Pinpoint the cell where the given text exists, returning its [X, Y] midpoint coordinate. 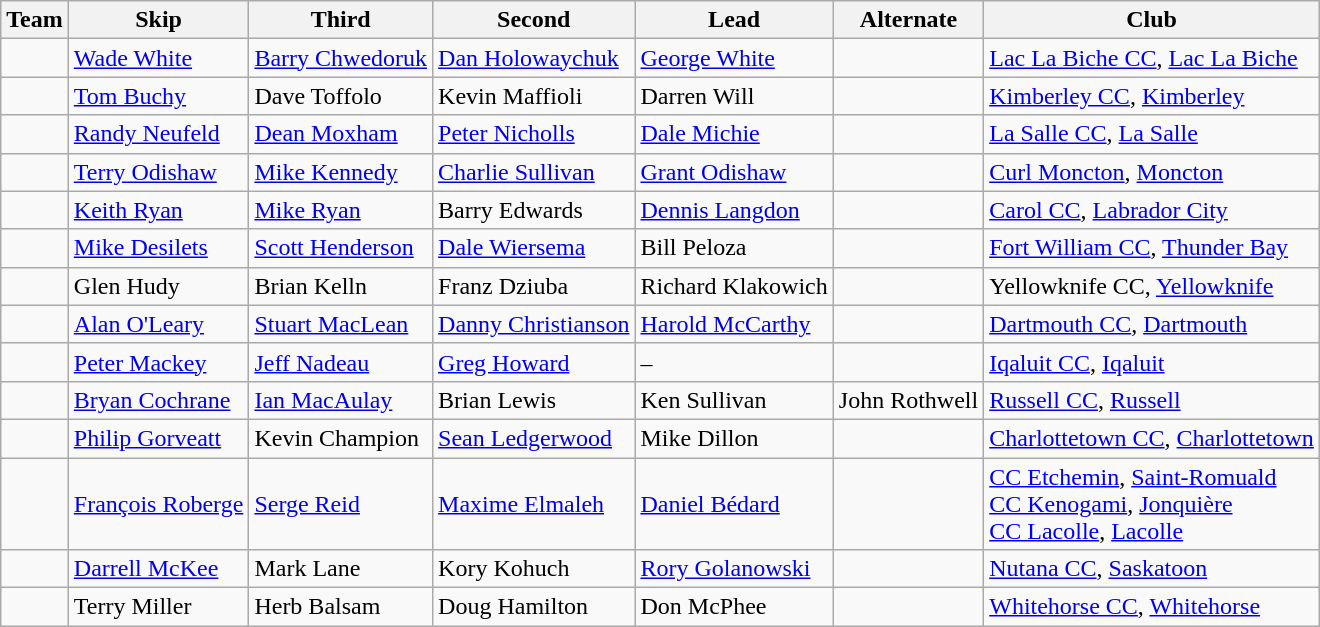
Ken Sullivan [734, 400]
Brian Kelln [341, 286]
Barry Edwards [534, 210]
François Roberge [158, 504]
Don McPhee [734, 607]
Club [1152, 20]
Fort William CC, Thunder Bay [1152, 248]
John Rothwell [908, 400]
Grant Odishaw [734, 172]
Sean Ledgerwood [534, 438]
Danny Christianson [534, 324]
Mike Dillon [734, 438]
Peter Nicholls [534, 134]
Herb Balsam [341, 607]
Charlie Sullivan [534, 172]
Jeff Nadeau [341, 362]
CC Etchemin, Saint-Romuald CC Kenogami, Jonquière CC Lacolle, Lacolle [1152, 504]
Wade White [158, 58]
Russell CC, Russell [1152, 400]
Tom Buchy [158, 96]
Second [534, 20]
Philip Gorveatt [158, 438]
Dale Michie [734, 134]
Kevin Champion [341, 438]
Dennis Langdon [734, 210]
Alan O'Leary [158, 324]
Barry Chwedoruk [341, 58]
Darrell McKee [158, 569]
Glen Hudy [158, 286]
Rory Golanowski [734, 569]
Doug Hamilton [534, 607]
Dean Moxham [341, 134]
Lead [734, 20]
Bill Peloza [734, 248]
Kory Kohuch [534, 569]
Curl Moncton, Moncton [1152, 172]
Kevin Maffioli [534, 96]
Nutana CC, Saskatoon [1152, 569]
Mike Desilets [158, 248]
Skip [158, 20]
Scott Henderson [341, 248]
Mark Lane [341, 569]
Dartmouth CC, Dartmouth [1152, 324]
Stuart MacLean [341, 324]
Bryan Cochrane [158, 400]
Dale Wiersema [534, 248]
Terry Odishaw [158, 172]
Greg Howard [534, 362]
Whitehorse CC, Whitehorse [1152, 607]
George White [734, 58]
Maxime Elmaleh [534, 504]
Serge Reid [341, 504]
Keith Ryan [158, 210]
Franz Dziuba [534, 286]
Darren Will [734, 96]
Carol CC, Labrador City [1152, 210]
Kimberley CC, Kimberley [1152, 96]
Dan Holowaychuk [534, 58]
Third [341, 20]
Ian MacAulay [341, 400]
Alternate [908, 20]
Mike Ryan [341, 210]
Daniel Bédard [734, 504]
Randy Neufeld [158, 134]
Harold McCarthy [734, 324]
Mike Kennedy [341, 172]
Dave Toffolo [341, 96]
Team [35, 20]
Lac La Biche CC, Lac La Biche [1152, 58]
Yellowknife CC, Yellowknife [1152, 286]
Richard Klakowich [734, 286]
– [734, 362]
Peter Mackey [158, 362]
Iqaluit CC, Iqaluit [1152, 362]
Charlottetown CC, Charlottetown [1152, 438]
Brian Lewis [534, 400]
Terry Miller [158, 607]
La Salle CC, La Salle [1152, 134]
